Pinpoint the cell where the given text exists, returning its [x, y] midpoint coordinate. 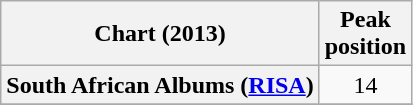
South African Albums (RISA) [160, 85]
Peakposition [365, 34]
Chart (2013) [160, 34]
14 [365, 85]
